Scan for the cell matching the given text and deliver its [x, y] coordinate at center. 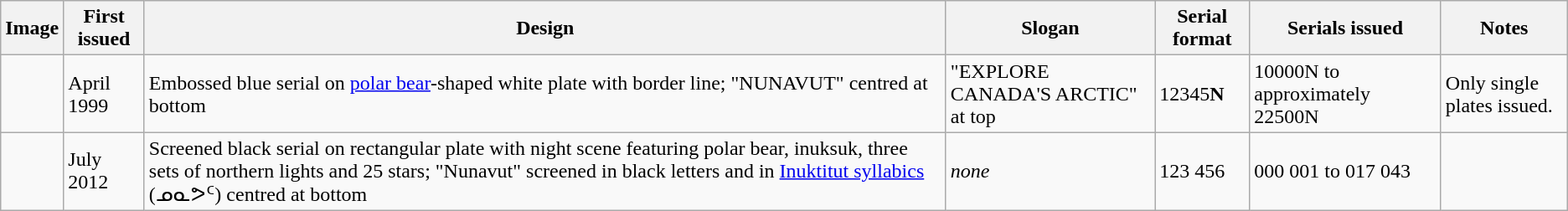
April 1999 [104, 94]
Slogan [1050, 28]
"EXPLORE CANADA'S ARCTIC" at top [1050, 94]
Image [32, 28]
Serial format [1203, 28]
12345N [1203, 94]
July 2012 [104, 172]
10000N to approximately 22500N [1345, 94]
Design [544, 28]
Notes [1504, 28]
none [1050, 172]
123 456 [1203, 172]
000 001 to 017 043 [1345, 172]
First issued [104, 28]
Serials issued [1345, 28]
Embossed blue serial on polar bear-shaped white plate with border line; "NUNAVUT" centred at bottom [544, 94]
Only single plates issued. [1504, 94]
